Determine the (X, Y) coordinate at the center of the cell enclosing the given text.  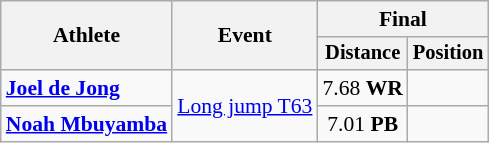
Athlete (86, 36)
Event (244, 36)
Long jump T63 (244, 106)
Position (448, 54)
Final (402, 19)
7.01 PB (362, 124)
Joel de Jong (86, 88)
Distance (362, 54)
7.68 WR (362, 88)
Noah Mbuyamba (86, 124)
